For the text-containing cell, return its midpoint in (X, Y) coordinate format. 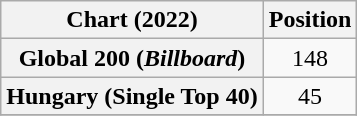
Position (310, 20)
148 (310, 58)
Hungary (Single Top 40) (132, 96)
Chart (2022) (132, 20)
45 (310, 96)
Global 200 (Billboard) (132, 58)
